Output the (x, y) coordinate of the center of the cell containing the given text.  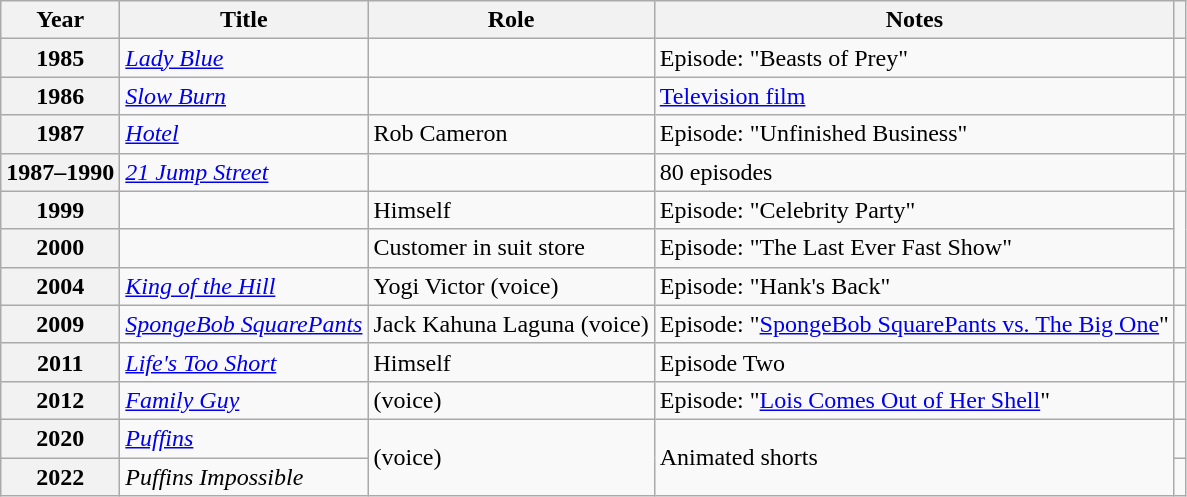
Episode: "The Last Ever Fast Show" (914, 248)
2009 (60, 324)
1986 (60, 96)
Year (60, 20)
1987–1990 (60, 172)
Rob Cameron (511, 134)
2011 (60, 362)
Role (511, 20)
2004 (60, 286)
Family Guy (244, 400)
Episode Two (914, 362)
2012 (60, 400)
Yogi Victor (voice) (511, 286)
Episode: "Hank's Back" (914, 286)
Animated shorts (914, 457)
2022 (60, 477)
Episode: "Unfinished Business" (914, 134)
Television film (914, 96)
Episode: "Lois Comes Out of Her Shell" (914, 400)
Episode: "Beasts of Prey" (914, 58)
Episode: "Celebrity Party" (914, 210)
King of the Hill (244, 286)
Title (244, 20)
Puffins Impossible (244, 477)
Lady Blue (244, 58)
1999 (60, 210)
2000 (60, 248)
Life's Too Short (244, 362)
SpongeBob SquarePants (244, 324)
Episode: "SpongeBob SquarePants vs. The Big One" (914, 324)
21 Jump Street (244, 172)
Puffins (244, 438)
2020 (60, 438)
Slow Burn (244, 96)
Notes (914, 20)
Jack Kahuna Laguna (voice) (511, 324)
Customer in suit store (511, 248)
1987 (60, 134)
1985 (60, 58)
80 episodes (914, 172)
Hotel (244, 134)
